Detect which cell encompasses the target text, then output its [X, Y] center coordinate. 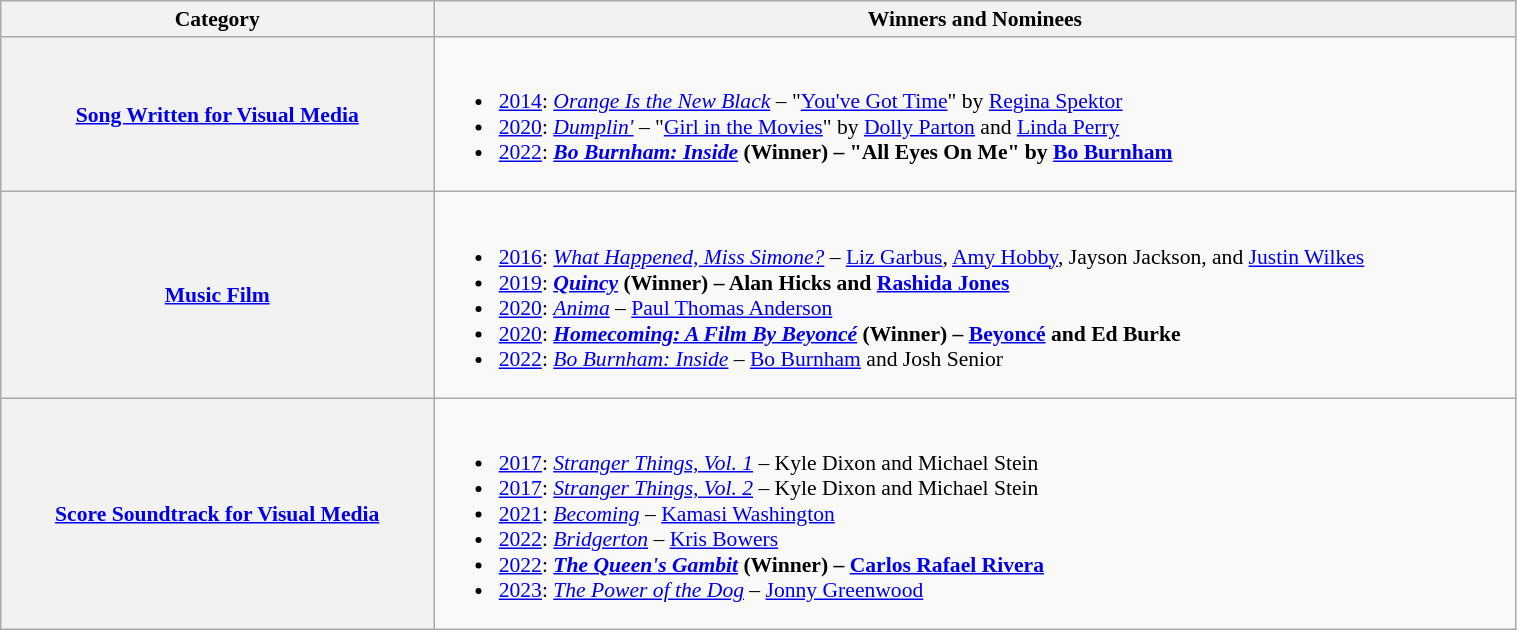
Score Soundtrack for Visual Media [218, 514]
Song Written for Visual Media [218, 114]
Winners and Nominees [975, 19]
Category [218, 19]
Music Film [218, 295]
